Capture the cell that displays the provided text and extract its [x, y] central coordinate. 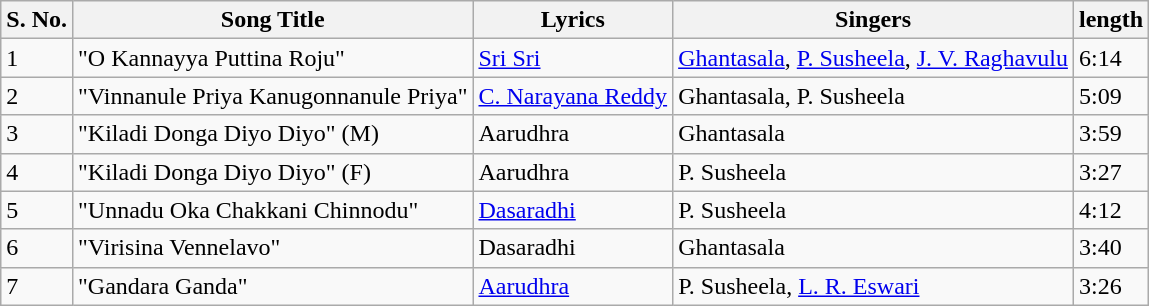
"Unnadu Oka Chakkani Chinnodu" [272, 210]
3:27 [1110, 172]
"O Kannayya Puttina Roju" [272, 58]
4:12 [1110, 210]
3:40 [1110, 248]
Song Title [272, 20]
Sri Sri [573, 58]
Ghantasala, P. Susheela [874, 96]
P. Susheela, L. R. Eswari [874, 286]
3:59 [1110, 134]
"Vinnanule Priya Kanugonnanule Priya" [272, 96]
6:14 [1110, 58]
3 [37, 134]
C. Narayana Reddy [573, 96]
5:09 [1110, 96]
"Kiladi Donga Diyo Diyo" (F) [272, 172]
length [1110, 20]
"Kiladi Donga Diyo Diyo" (M) [272, 134]
1 [37, 58]
S. No. [37, 20]
"Virisina Vennelavo" [272, 248]
5 [37, 210]
Ghantasala, P. Susheela, J. V. Raghavulu [874, 58]
7 [37, 286]
6 [37, 248]
2 [37, 96]
Singers [874, 20]
3:26 [1110, 286]
4 [37, 172]
"Gandara Ganda" [272, 286]
Lyrics [573, 20]
